Search for the cell housing the specified text and yield its (x, y) center coordinate. 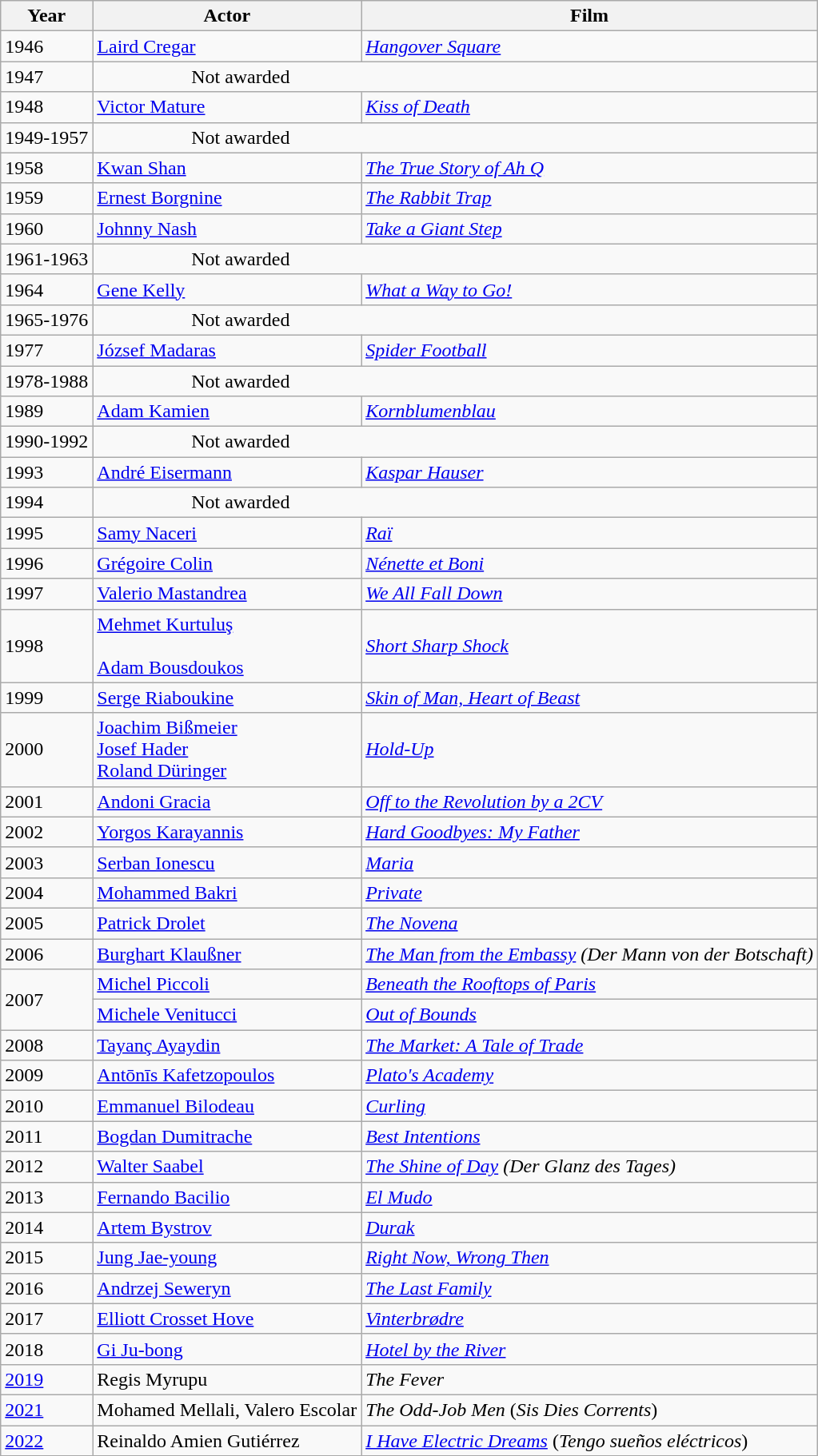
1961-1963 (46, 259)
1998 (46, 646)
Kornblumenblau (590, 412)
Valerio Mastandrea (227, 594)
Grégoire Colin (227, 563)
2001 (46, 802)
The Novena (590, 923)
2006 (46, 953)
Out of Bounds (590, 1015)
Emmanuel Bilodeau (227, 1106)
Johnny Nash (227, 229)
Raï (590, 533)
André Eisermann (227, 472)
2022 (46, 1441)
2012 (46, 1167)
Durak (590, 1227)
1989 (46, 412)
Take a Giant Step (590, 229)
The Man from the Embassy (Der Mann von der Botschaft) (590, 953)
Year (46, 16)
2002 (46, 832)
Laird Cregar (227, 46)
1994 (46, 503)
The Rabbit Trap (590, 198)
Patrick Drolet (227, 923)
Right Now, Wrong Then (590, 1258)
Yorgos Karayannis (227, 832)
1978-1988 (46, 381)
Samy Naceri (227, 533)
Beneath the Rooftops of Paris (590, 985)
2009 (46, 1076)
1965-1976 (46, 320)
1964 (46, 289)
1946 (46, 46)
Serban Ionescu (227, 862)
Ernest Borgnine (227, 198)
2015 (46, 1258)
Nénette et Boni (590, 563)
1990-1992 (46, 442)
2007 (46, 1000)
1948 (46, 107)
Vinterbrødre (590, 1319)
Curling (590, 1106)
The Last Family (590, 1288)
2013 (46, 1197)
1947 (46, 77)
The Odd-Job Men (Sis Dies Corrents) (590, 1410)
Burghart Klaußner (227, 953)
1993 (46, 472)
Private (590, 893)
Gi Ju-bong (227, 1349)
Adam Kamien (227, 412)
2014 (46, 1227)
Hangover Square (590, 46)
The Fever (590, 1379)
1996 (46, 563)
Serge Riaboukine (227, 698)
We All Fall Down (590, 594)
1999 (46, 698)
Reinaldo Amien Gutiérrez (227, 1441)
2017 (46, 1319)
Elliott Crosset Hove (227, 1319)
Film (590, 16)
2019 (46, 1379)
Artem Bystrov (227, 1227)
Mohamed Mellali, Valero Escolar (227, 1410)
Bogdan Dumitrache (227, 1136)
Mohammed Bakri (227, 893)
The Market: A Tale of Trade (590, 1045)
Plato's Academy (590, 1076)
Actor (227, 16)
Hard Goodbyes: My Father (590, 832)
József Madaras (227, 350)
1977 (46, 350)
1995 (46, 533)
Short Sharp Shock (590, 646)
1960 (46, 229)
Kwan Shan (227, 168)
Jung Jae-young (227, 1258)
I Have Electric Dreams (Tengo sueños eléctricos) (590, 1441)
2021 (46, 1410)
Tayanç Ayaydin (227, 1045)
What a Way to Go! (590, 289)
1997 (46, 594)
2003 (46, 862)
1958 (46, 168)
Skin of Man, Heart of Beast (590, 698)
The Shine of Day (Der Glanz des Tages) (590, 1167)
Hold-Up (590, 750)
Fernando Bacilio (227, 1197)
Andoni Gracia (227, 802)
1959 (46, 198)
2004 (46, 893)
Gene Kelly (227, 289)
The True Story of Ah Q (590, 168)
2010 (46, 1106)
Best Intentions (590, 1136)
Michele Venitucci (227, 1015)
Regis Myrupu (227, 1379)
Kiss of Death (590, 107)
2018 (46, 1349)
2008 (46, 1045)
1949-1957 (46, 137)
Andrzej Seweryn (227, 1288)
2016 (46, 1288)
Kaspar Hauser (590, 472)
2011 (46, 1136)
Michel Piccoli (227, 985)
Off to the Revolution by a 2CV (590, 802)
Mehmet KurtuluşAdam Bousdoukos (227, 646)
Antōnīs Kafetzopoulos (227, 1076)
Hotel by the River (590, 1349)
2000 (46, 750)
Victor Mature (227, 107)
Joachim BißmeierJosef HaderRoland Düringer (227, 750)
Maria (590, 862)
El Mudo (590, 1197)
Walter Saabel (227, 1167)
Spider Football (590, 350)
2005 (46, 923)
